Locate the cell with the specified text and output its (X, Y) center coordinate. 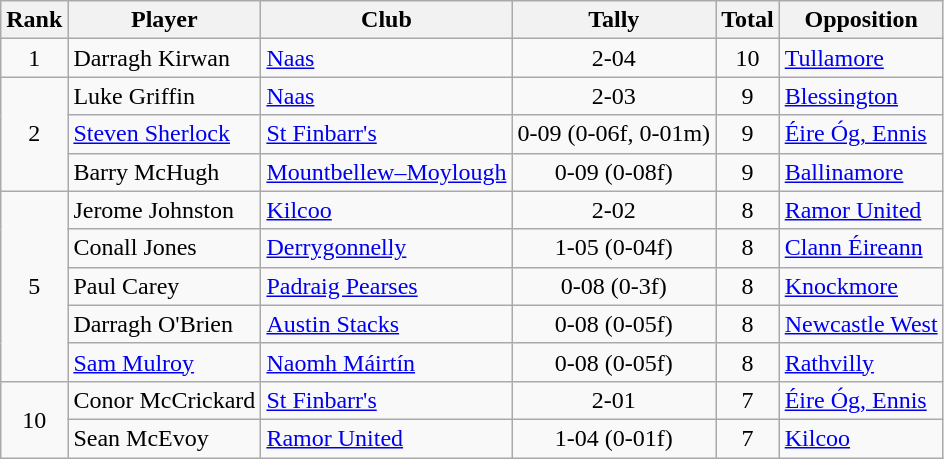
Conall Jones (164, 248)
Total (748, 20)
0-08 (0-3f) (614, 286)
0-09 (0-06f, 0-01m) (614, 134)
Tullamore (861, 58)
2 (34, 134)
Conor McCrickard (164, 400)
Darragh Kirwan (164, 58)
1-04 (0-01f) (614, 438)
Jerome Johnston (164, 210)
Mountbellew–Moylough (386, 172)
Player (164, 20)
Barry McHugh (164, 172)
Newcastle West (861, 324)
Rank (34, 20)
Knockmore (861, 286)
Club (386, 20)
Blessington (861, 96)
0-09 (0-08f) (614, 172)
Luke Griffin (164, 96)
1 (34, 58)
1-05 (0-04f) (614, 248)
Ballinamore (861, 172)
Darragh O'Brien (164, 324)
Steven Sherlock (164, 134)
Austin Stacks (386, 324)
Derrygonnelly (386, 248)
Sean McEvoy (164, 438)
Naomh Máirtín (386, 362)
Sam Mulroy (164, 362)
2-01 (614, 400)
Tally (614, 20)
2-04 (614, 58)
Paul Carey (164, 286)
Padraig Pearses (386, 286)
Clann Éireann (861, 248)
2-02 (614, 210)
Opposition (861, 20)
Rathvilly (861, 362)
2-03 (614, 96)
5 (34, 286)
